Return (X, Y) of the center of cell containing provided text 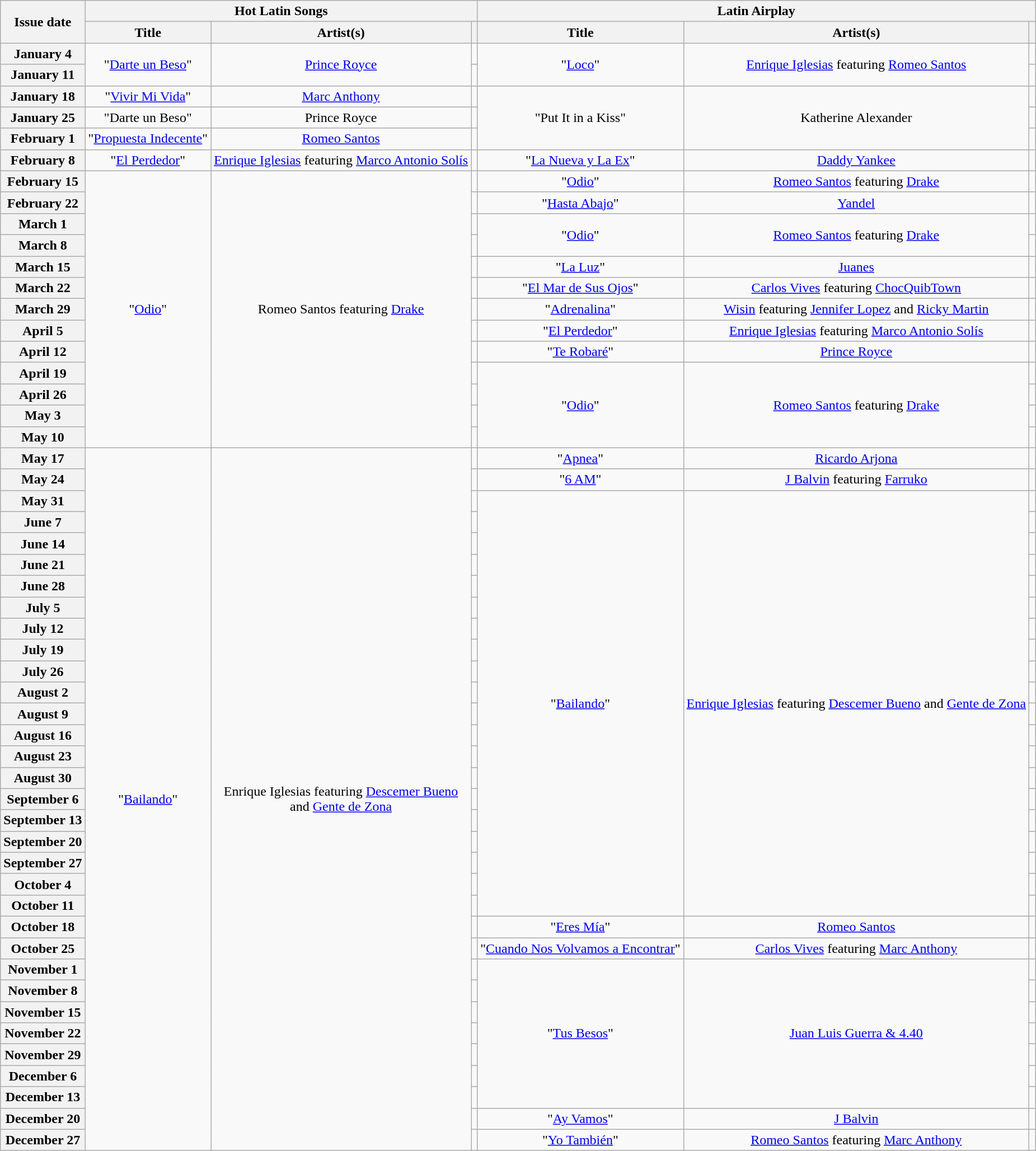
September 13 (43, 820)
August 16 (43, 735)
March 22 (43, 288)
March 8 (43, 245)
May 17 (43, 458)
"La Luz" (580, 267)
J Balvin featuring Farruko (856, 480)
August 9 (43, 714)
May 31 (43, 501)
"Yo También" (580, 1140)
March 29 (43, 309)
Carlos Vives featuring ChocQuibTown (856, 288)
"Ay Vamos" (580, 1119)
December 13 (43, 1097)
July 26 (43, 671)
June 21 (43, 565)
"Te Robaré" (580, 352)
June 7 (43, 522)
November 22 (43, 1033)
Yandel (856, 203)
J Balvin (856, 1119)
November 29 (43, 1055)
"Apnea" (580, 458)
April 19 (43, 373)
"Put It in a Kiss" (580, 118)
"Eres Mía" (580, 927)
"Vivir Mi Vida" (148, 96)
January 18 (43, 96)
January 4 (43, 54)
May 24 (43, 480)
May 3 (43, 416)
July 5 (43, 607)
Marc Anthony (341, 96)
January 11 (43, 75)
December 20 (43, 1119)
July 12 (43, 629)
June 14 (43, 543)
September 20 (43, 842)
May 10 (43, 437)
February 15 (43, 181)
Wisin featuring Jennifer Lopez and Ricky Martin (856, 309)
Enrique Iglesias featuring Romeo Santos (856, 64)
March 1 (43, 224)
"Loco" (580, 64)
September 27 (43, 863)
"Cuando Nos Volvamos a Encontrar" (580, 948)
Juanes (856, 267)
April 12 (43, 352)
July 19 (43, 650)
February 1 (43, 139)
October 25 (43, 948)
September 6 (43, 799)
Juan Luis Guerra & 4.40 (856, 1033)
Katherine Alexander (856, 118)
August 30 (43, 778)
"El Mar de Sus Ojos" (580, 288)
Daddy Yankee (856, 160)
Issue date (43, 22)
November 15 (43, 1012)
October 4 (43, 884)
Hot Latin Songs (281, 11)
August 2 (43, 693)
February 22 (43, 203)
December 6 (43, 1076)
August 23 (43, 757)
April 5 (43, 331)
March 15 (43, 267)
November 1 (43, 970)
January 25 (43, 118)
"Propuesta Indecente" (148, 139)
October 11 (43, 905)
October 18 (43, 927)
Romeo Santos featuring Marc Anthony (856, 1140)
June 28 (43, 586)
December 27 (43, 1140)
"La Nueva y La Ex" (580, 160)
April 26 (43, 394)
Ricardo Arjona (856, 458)
Latin Airplay (757, 11)
"Hasta Abajo" (580, 203)
November 8 (43, 991)
February 8 (43, 160)
"Adrenalina" (580, 309)
"Tus Besos" (580, 1033)
Carlos Vives featuring Marc Anthony (856, 948)
"6 AM" (580, 480)
